From the cell containing the given text, extract its center point as [X, Y] coordinate. 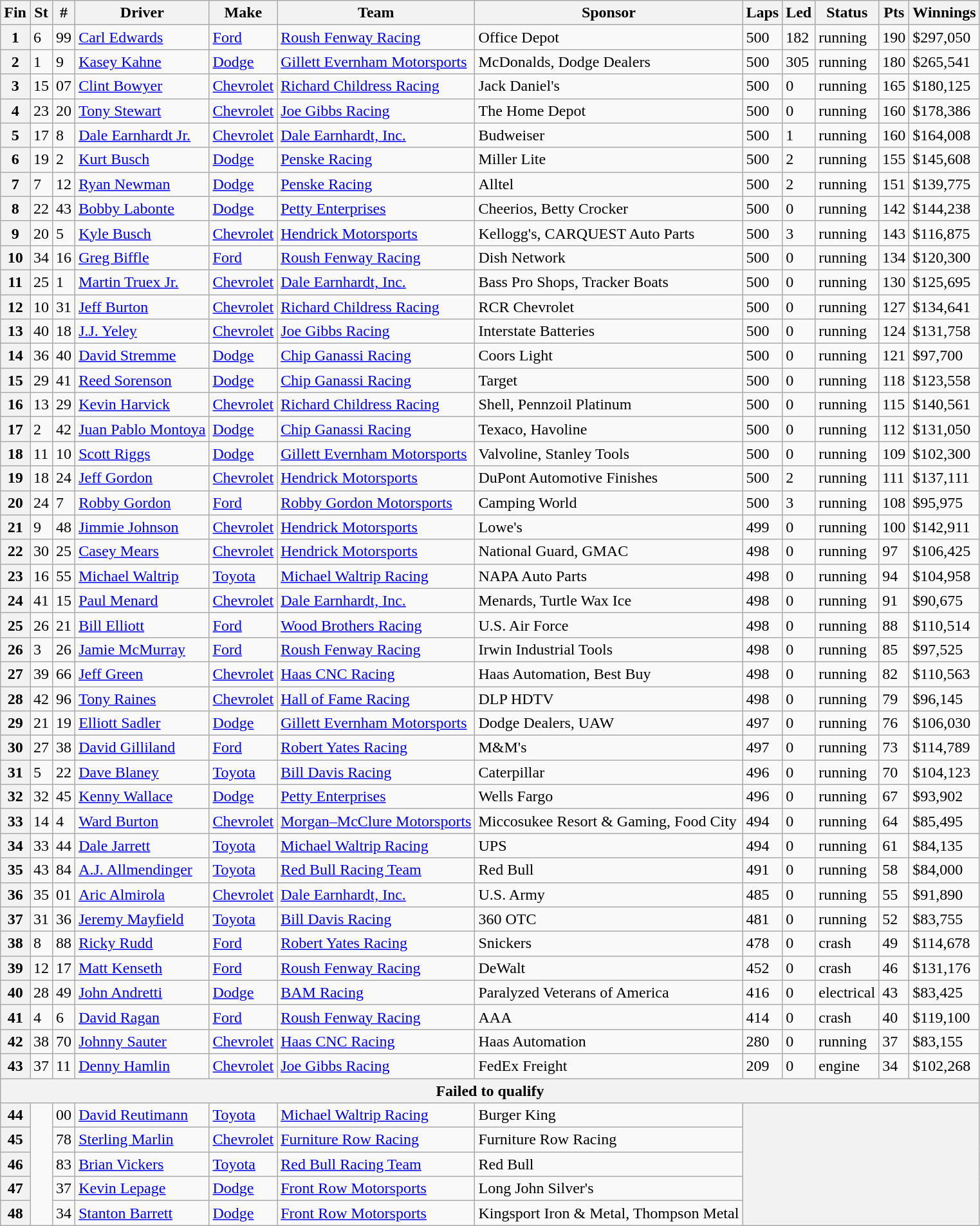
82 [894, 674]
$123,558 [945, 380]
Scott Riggs [142, 454]
84 [64, 870]
Menards, Turtle Wax Ice [609, 600]
94 [894, 576]
165 [894, 86]
$131,758 [945, 331]
Dale Jarrett [142, 846]
$164,008 [945, 135]
David Gilliland [142, 748]
Lowe's [609, 527]
Ryan Newman [142, 184]
108 [894, 503]
$102,268 [945, 1066]
01 [64, 895]
155 [894, 160]
$265,541 [945, 62]
M&M's [609, 748]
07 [64, 86]
Target [609, 380]
Kevin Lepage [142, 1189]
151 [894, 184]
Martin Truex Jr. [142, 282]
Sterling Marlin [142, 1140]
Kasey Kahne [142, 62]
Driver [142, 13]
Cheerios, Betty Crocker [609, 209]
$83,155 [945, 1041]
499 [763, 527]
121 [894, 356]
61 [894, 846]
Jamie McMurray [142, 649]
FedEx Freight [609, 1066]
$137,111 [945, 478]
Haas Automation, Best Buy [609, 674]
96 [64, 698]
180 [894, 62]
Kurt Busch [142, 160]
97 [894, 552]
83 [64, 1164]
U.S. Air Force [609, 625]
$142,911 [945, 527]
209 [763, 1066]
$104,958 [945, 576]
Casey Mears [142, 552]
Haas Automation [609, 1041]
$83,425 [945, 992]
Aric Almirola [142, 895]
52 [894, 919]
Winnings [945, 13]
McDonalds, Dodge Dealers [609, 62]
electrical [847, 992]
$93,902 [945, 797]
St [41, 13]
$110,563 [945, 674]
Jeremy Mayfield [142, 919]
47 [15, 1189]
Hall of Fame Racing [376, 698]
115 [894, 405]
Long John Silver's [609, 1189]
66 [64, 674]
416 [763, 992]
00 [64, 1115]
UPS [609, 846]
J.J. Yeley [142, 331]
David Ragan [142, 1017]
Sponsor [609, 13]
118 [894, 380]
Bobby Labonte [142, 209]
Burger King [609, 1115]
DeWalt [609, 968]
Jack Daniel's [609, 86]
Fin [15, 13]
$178,386 [945, 111]
124 [894, 331]
Jeff Burton [142, 307]
Budweiser [609, 135]
$95,975 [945, 503]
Wells Fargo [609, 797]
305 [799, 62]
Dale Earnhardt Jr. [142, 135]
Robby Gordon [142, 503]
280 [763, 1041]
Team [376, 13]
111 [894, 478]
A.J. Allmendinger [142, 870]
Johnny Sauter [142, 1041]
Miccosukee Resort & Gaming, Food City [609, 821]
73 [894, 748]
$97,700 [945, 356]
Jeff Green [142, 674]
Kingsport Iron & Metal, Thompson Metal [609, 1213]
Coors Light [609, 356]
491 [763, 870]
The Home Depot [609, 111]
91 [894, 600]
$139,775 [945, 184]
127 [894, 307]
$144,238 [945, 209]
Bass Pro Shops, Tracker Boats [609, 282]
58 [894, 870]
Laps [763, 13]
John Andretti [142, 992]
Reed Sorenson [142, 380]
Juan Pablo Montoya [142, 429]
Led [799, 13]
Paralyzed Veterans of America [609, 992]
Jimmie Johnson [142, 527]
$106,030 [945, 723]
$114,678 [945, 943]
engine [847, 1066]
Caterpillar [609, 772]
64 [894, 821]
$116,875 [945, 233]
$110,514 [945, 625]
Robby Gordon Motorsports [376, 503]
$83,755 [945, 919]
$90,675 [945, 600]
99 [64, 37]
78 [64, 1140]
Greg Biffle [142, 257]
Dave Blaney [142, 772]
112 [894, 429]
$96,145 [945, 698]
130 [894, 282]
$131,050 [945, 429]
Wood Brothers Racing [376, 625]
142 [894, 209]
Failed to qualify [490, 1091]
360 OTC [609, 919]
$84,135 [945, 846]
Clint Bowyer [142, 86]
BAM Racing [376, 992]
$120,300 [945, 257]
$114,789 [945, 748]
100 [894, 527]
Ricky Rudd [142, 943]
U.S. Army [609, 895]
$134,641 [945, 307]
$84,000 [945, 870]
485 [763, 895]
# [64, 13]
$91,890 [945, 895]
109 [894, 454]
$125,695 [945, 282]
Bill Elliott [142, 625]
134 [894, 257]
Kellogg's, CARQUEST Auto Parts [609, 233]
Dish Network [609, 257]
Shell, Pennzoil Platinum [609, 405]
Alltel [609, 184]
AAA [609, 1017]
Stanton Barrett [142, 1213]
David Stremme [142, 356]
67 [894, 797]
182 [799, 37]
National Guard, GMAC [609, 552]
190 [894, 37]
$106,425 [945, 552]
Kenny Wallace [142, 797]
Elliott Sadler [142, 723]
NAPA Auto Parts [609, 576]
143 [894, 233]
Dodge Dealers, UAW [609, 723]
85 [894, 649]
$85,495 [945, 821]
$297,050 [945, 37]
481 [763, 919]
Pts [894, 13]
Brian Vickers [142, 1164]
David Reutimann [142, 1115]
Tony Stewart [142, 111]
$145,608 [945, 160]
76 [894, 723]
$180,125 [945, 86]
Jeff Gordon [142, 478]
Tony Raines [142, 698]
79 [894, 698]
Snickers [609, 943]
452 [763, 968]
Kevin Harvick [142, 405]
Valvoline, Stanley Tools [609, 454]
Paul Menard [142, 600]
DuPont Automotive Finishes [609, 478]
Morgan–McClure Motorsports [376, 821]
$97,525 [945, 649]
Michael Waltrip [142, 576]
Interstate Batteries [609, 331]
$140,561 [945, 405]
RCR Chevrolet [609, 307]
Miller Lite [609, 160]
Office Depot [609, 37]
Camping World [609, 503]
Make [243, 13]
$131,176 [945, 968]
$102,300 [945, 454]
478 [763, 943]
414 [763, 1017]
$104,123 [945, 772]
Irwin Industrial Tools [609, 649]
Status [847, 13]
Denny Hamlin [142, 1066]
Ward Burton [142, 821]
Kyle Busch [142, 233]
Matt Kenseth [142, 968]
Carl Edwards [142, 37]
DLP HDTV [609, 698]
$119,100 [945, 1017]
Texaco, Havoline [609, 429]
